For the text-containing cell, return its midpoint in [X, Y] coordinate format. 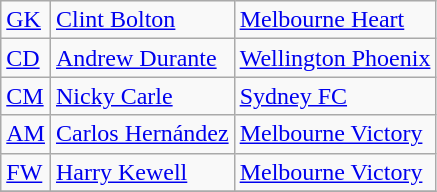
AM [26, 134]
Carlos Hernández [142, 134]
CD [26, 58]
Melbourne Heart [335, 20]
GK [26, 20]
Clint Bolton [142, 20]
FW [26, 172]
Nicky Carle [142, 96]
Andrew Durante [142, 58]
Sydney FC [335, 96]
Wellington Phoenix [335, 58]
Harry Kewell [142, 172]
CM [26, 96]
